Find where the given text appears and provide that cell's center as [x, y] coordinate. 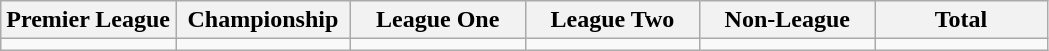
League Two [612, 20]
Non-League [788, 20]
Championship [264, 20]
Premier League [88, 20]
Total [962, 20]
League One [438, 20]
